Pinpoint the cell where the given text exists, returning its [X, Y] midpoint coordinate. 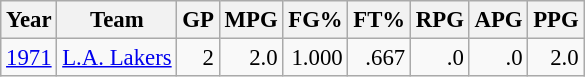
FG% [316, 20]
GP [198, 20]
1971 [29, 58]
2 [198, 58]
1.000 [316, 58]
L.A. Lakers [117, 58]
MPG [251, 20]
APG [498, 20]
Year [29, 20]
RPG [440, 20]
FT% [380, 20]
.667 [380, 58]
Team [117, 20]
PPG [556, 20]
